Determine the [X, Y] coordinate at the center of the cell enclosing the given text.  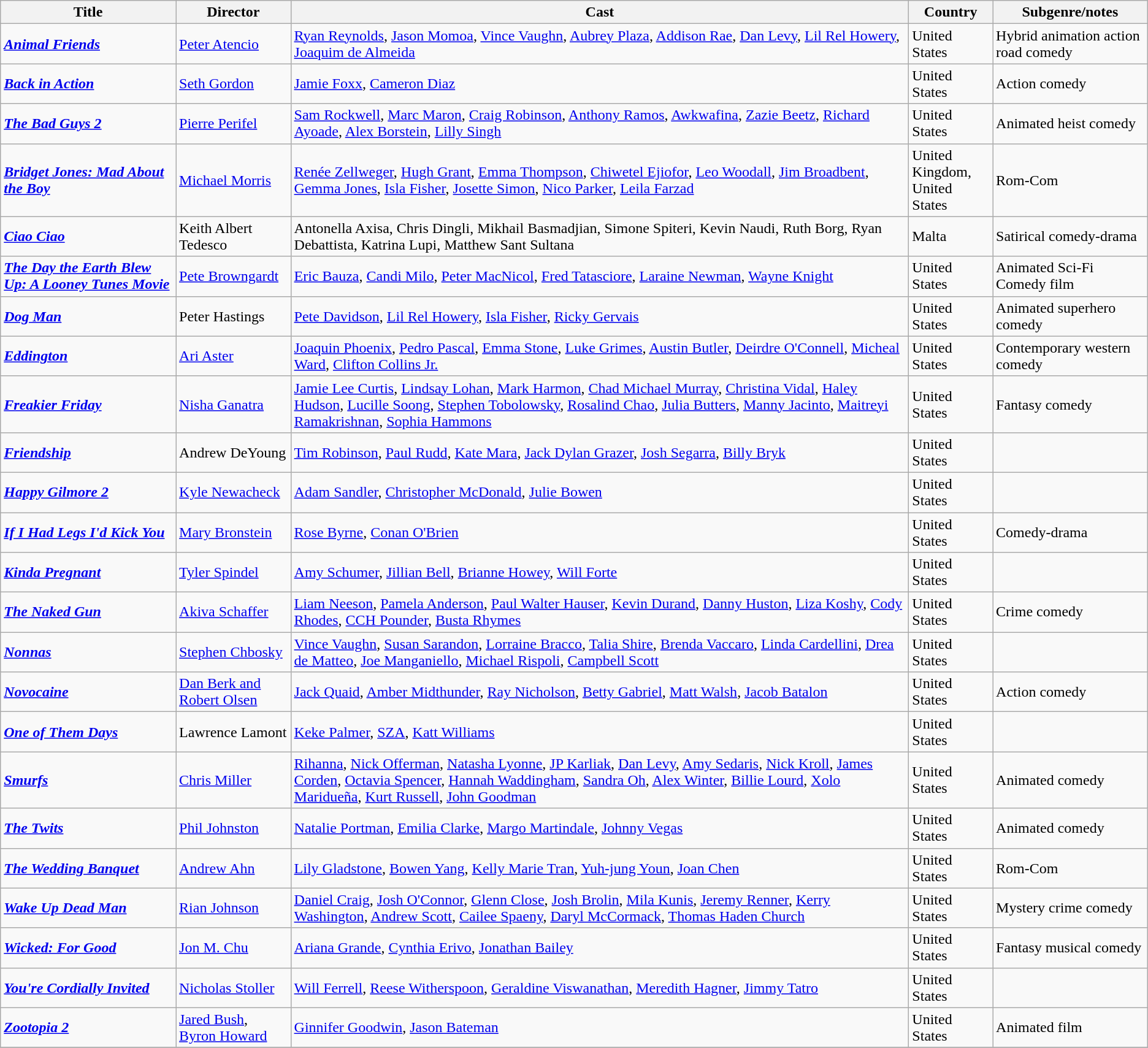
Country [951, 12]
Back in Action [88, 83]
Dan Berk and Robert Olsen [233, 692]
Animated heist comedy [1071, 124]
Kinda Pregnant [88, 573]
Freakier Friday [88, 404]
Zootopia 2 [88, 1028]
Friendship [88, 453]
Liam Neeson, Pamela Anderson, Paul Walter Hauser, Kevin Durand, Danny Huston, Liza Koshy, Cody Rhodes, CCH Pounder, Busta Rhymes [600, 612]
Kyle Newacheck [233, 492]
Akiva Schaffer [233, 612]
Rian Johnson [233, 908]
Animated superhero comedy [1071, 316]
The Wedding Banquet [88, 868]
Pete Davidson, Lil Rel Howery, Isla Fisher, Ricky Gervais [600, 316]
Animated Sci-Fi Comedy film [1071, 276]
Jack Quaid, Amber Midthunder, Ray Nicholson, Betty Gabriel, Matt Walsh, Jacob Batalon [600, 692]
Michael Morris [233, 180]
The Naked Gun [88, 612]
Ari Aster [233, 356]
One of Them Days [88, 732]
Crime comedy [1071, 612]
Ryan Reynolds, Jason Momoa, Vince Vaughn, Aubrey Plaza, Addison Rae, Dan Levy, Lil Rel Howery, Joaquim de Almeida [600, 44]
Peter Atencio [233, 44]
Novocaine [88, 692]
Sam Rockwell, Marc Maron, Craig Robinson, Anthony Ramos, Awkwafina, Zazie Beetz, Richard Ayoade, Alex Borstein, Lilly Singh [600, 124]
Chris Miller [233, 780]
If I Had Legs I'd Kick You [88, 532]
Peter Hastings [233, 316]
Andrew Ahn [233, 868]
You're Cordially Invited [88, 987]
Nicholas Stoller [233, 987]
Andrew DeYoung [233, 453]
Hybrid animation action road comedy [1071, 44]
Tyler Spindel [233, 573]
Mystery crime comedy [1071, 908]
Ariana Grande, Cynthia Erivo, Jonathan Bailey [600, 948]
Phil Johnston [233, 828]
Antonella Axisa, Chris Dingli, Mikhail Basmadjian, Simone Spiteri, Kevin Naudi, Ruth Borg, Ryan Debattista, Katrina Lupi, Matthew Sant Sultana [600, 237]
United Kingdom,United States [951, 180]
Nonnas [88, 652]
Wicked: For Good [88, 948]
Happy Gilmore 2 [88, 492]
Malta [951, 237]
Cast [600, 12]
Will Ferrell, Reese Witherspoon, Geraldine Viswanathan, Meredith Hagner, Jimmy Tatro [600, 987]
Bridget Jones: Mad About the Boy [88, 180]
Lily Gladstone, Bowen Yang, Kelly Marie Tran, Yuh-jung Youn, Joan Chen [600, 868]
The Day the Earth Blew Up: A Looney Tunes Movie [88, 276]
Mary Bronstein [233, 532]
Smurfs [88, 780]
Jamie Foxx, Cameron Diaz [600, 83]
Jared Bush, Byron Howard [233, 1028]
Director [233, 12]
Lawrence Lamont [233, 732]
Pete Browngardt [233, 276]
Animated film [1071, 1028]
Comedy-drama [1071, 532]
Eric Bauza, Candi Milo, Peter MacNicol, Fred Tatasciore, Laraine Newman, Wayne Knight [600, 276]
Natalie Portman, Emilia Clarke, Margo Martindale, Johnny Vegas [600, 828]
Contemporary western comedy [1071, 356]
Joaquin Phoenix, Pedro Pascal, Emma Stone, Luke Grimes, Austin Butler, Deirdre O'Connell, Micheal Ward, Clifton Collins Jr. [600, 356]
Title [88, 12]
Fantasy musical comedy [1071, 948]
Ciao Ciao [88, 237]
The Twits [88, 828]
Eddington [88, 356]
Adam Sandler, Christopher McDonald, Julie Bowen [600, 492]
Subgenre/notes [1071, 12]
Rose Byrne, Conan O'Brien [600, 532]
Fantasy comedy [1071, 404]
Stephen Chbosky [233, 652]
Seth Gordon [233, 83]
Ginnifer Goodwin, Jason Bateman [600, 1028]
Keith Albert Tedesco [233, 237]
Wake Up Dead Man [88, 908]
Dog Man [88, 316]
The Bad Guys 2 [88, 124]
Keke Palmer, SZA, Katt Williams [600, 732]
Pierre Perifel [233, 124]
Tim Robinson, Paul Rudd, Kate Mara, Jack Dylan Grazer, Josh Segarra, Billy Bryk [600, 453]
Nisha Ganatra [233, 404]
Jon M. Chu [233, 948]
Satirical comedy-drama [1071, 237]
Animal Friends [88, 44]
Amy Schumer, Jillian Bell, Brianne Howey, Will Forte [600, 573]
